Locate the cell with the specified text and output its [X, Y] center coordinate. 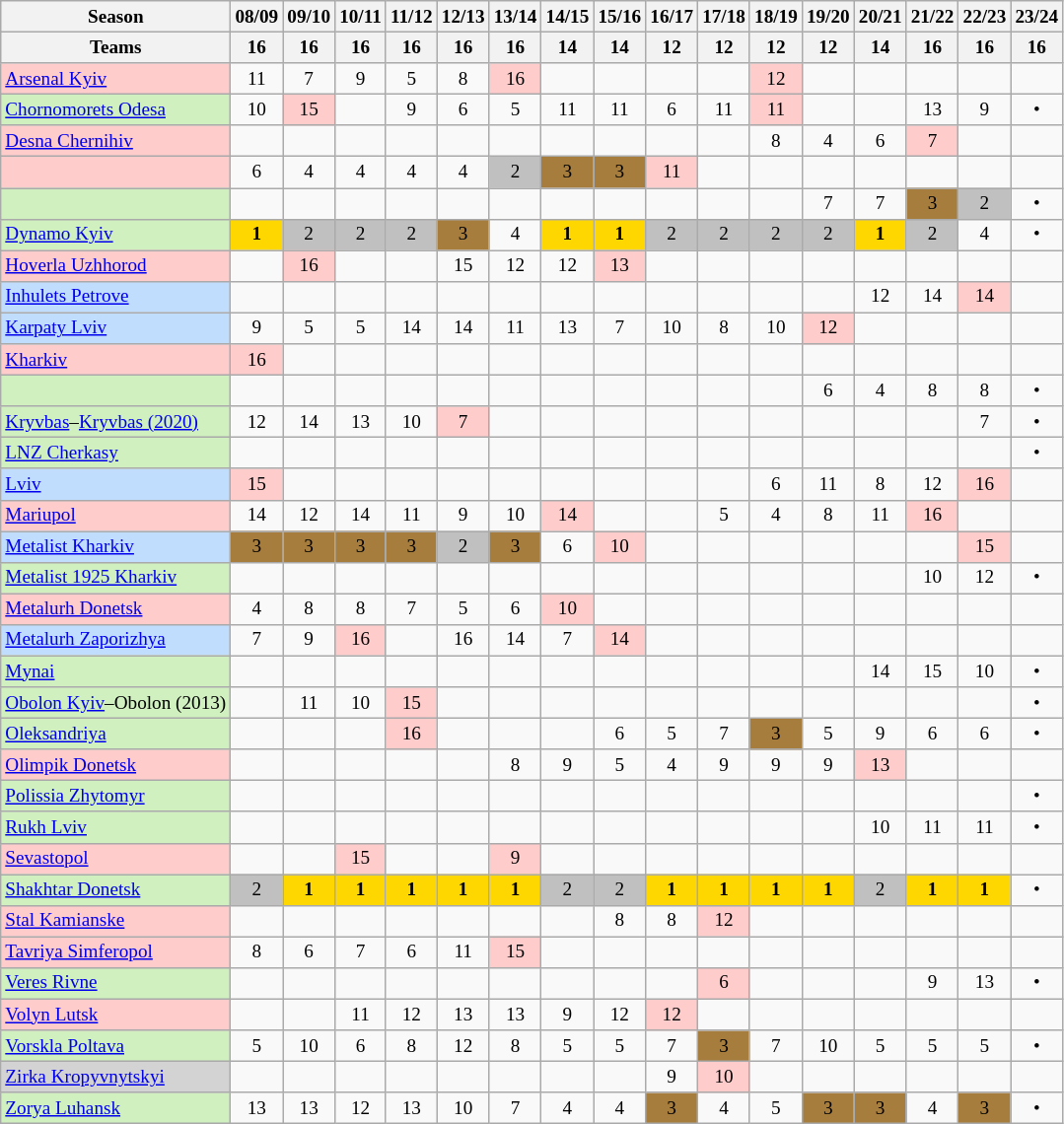
Zorya Luhansk [116, 1108]
18/19 [775, 17]
Mynai [116, 671]
Season [116, 17]
Kryvbas–Kryvbas (2020) [116, 422]
13/14 [515, 17]
Vorskla Poltava [116, 1046]
12/13 [463, 17]
Hoverla Uzhhorod [116, 266]
Stal Kamianske [116, 921]
Zirka Kropyvnytskyi [116, 1077]
LNZ Cherkasy [116, 454]
14/15 [568, 17]
Metalist 1925 Kharkiv [116, 578]
21/22 [933, 17]
Volyn Lutsk [116, 1015]
11/12 [411, 17]
Metalurh Donetsk [116, 609]
22/23 [984, 17]
Mariupol [116, 516]
Dynamo Kyiv [116, 235]
Tavriya Simferopol [116, 952]
Inhulets Petrove [116, 297]
19/20 [828, 17]
10/11 [361, 17]
Olimpik Donetsk [116, 765]
Oleksandriya [116, 734]
Lviv [116, 484]
Shakhtar Donetsk [116, 889]
Desna Chernihiv [116, 141]
Polissia Zhytomyr [116, 797]
08/09 [256, 17]
Arsenal Kyiv [116, 79]
17/18 [724, 17]
Metalurh Zaporizhya [116, 640]
Chornomorets Odesa [116, 109]
15/16 [619, 17]
Veres Rivne [116, 983]
Metalist Kharkiv [116, 546]
Teams [116, 47]
Obolon Kyiv–Obolon (2013) [116, 703]
23/24 [1037, 17]
16/17 [673, 17]
20/21 [880, 17]
Kharkiv [116, 360]
Karpaty Lviv [116, 328]
Rukh Lviv [116, 827]
09/10 [310, 17]
Sevastopol [116, 859]
